Return the (X, Y) coordinate for the center point of the cell that contains the specified text.  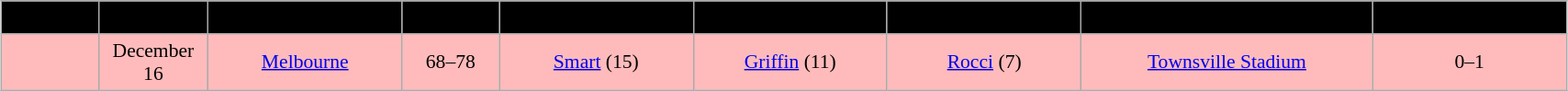
High assists (984, 17)
High points (597, 17)
Townsville Stadium (1226, 63)
High rebounds (790, 17)
68–78 (451, 63)
Rocci (7) (984, 63)
Game (50, 17)
0–1 (1469, 63)
Team (305, 17)
December 16 (152, 63)
Location (1226, 17)
Smart (15) (597, 63)
Record (1469, 17)
Date (152, 17)
Melbourne (305, 63)
Griffin (11) (790, 63)
Score (451, 17)
